Detect which cell encompasses the target text, then output its [X, Y] center coordinate. 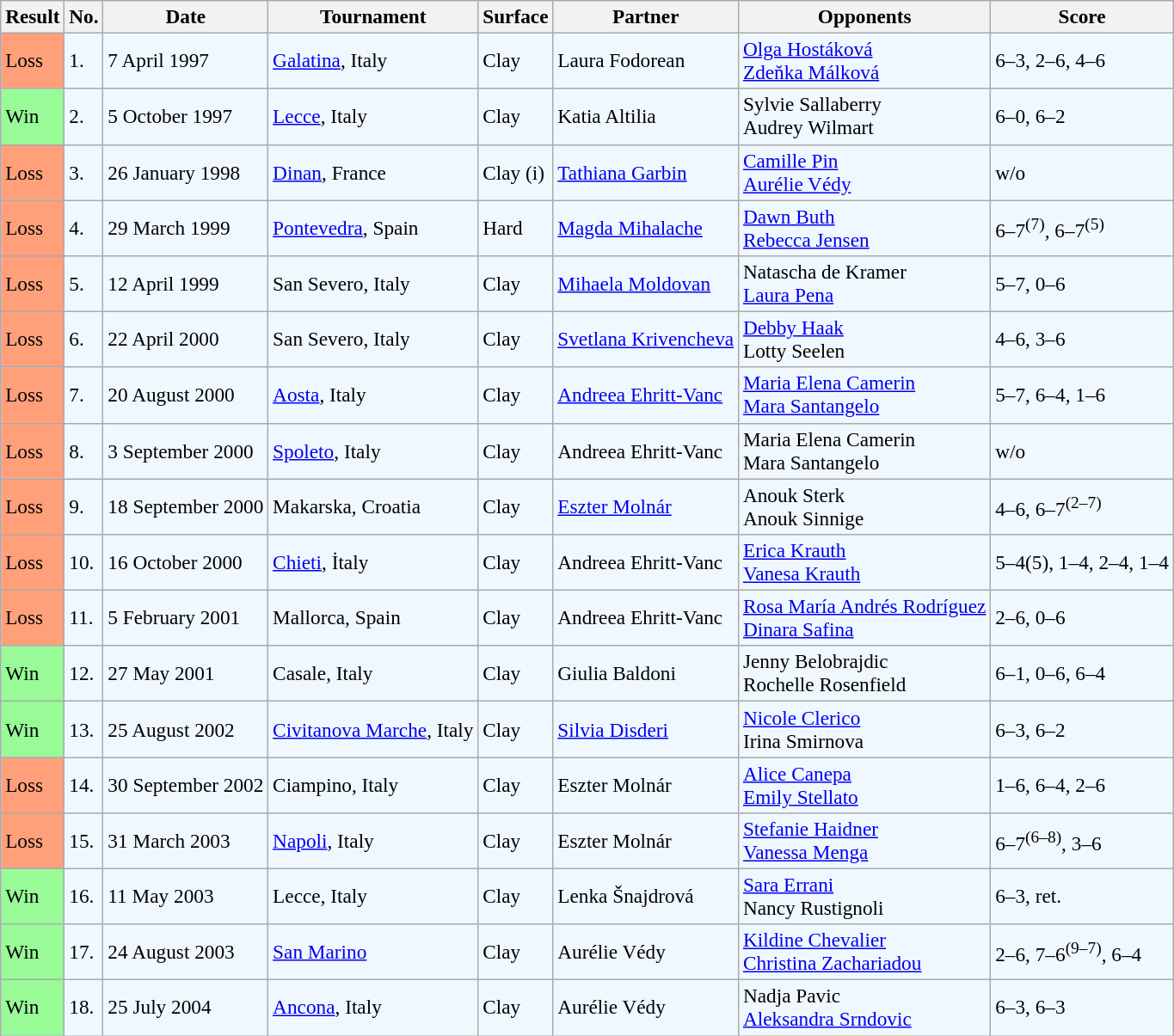
14. [84, 784]
Jenny Belobrajdic Rochelle Rosenfield [865, 674]
Mihaela Moldovan [646, 284]
18 September 2000 [186, 506]
Hard [516, 227]
Spoleto, Italy [373, 451]
7 April 1997 [186, 60]
6–7(6–8), 3–6 [1082, 841]
Result [33, 16]
6–0, 6–2 [1082, 117]
Napoli, Italy [373, 841]
6–3, 6–3 [1082, 1008]
San Marino [373, 953]
Stefanie Haidner Vanessa Menga [865, 841]
Sylvie Sallaberry Audrey Wilmart [865, 117]
5. [84, 284]
Olga Hostáková Zdeňka Málková [865, 60]
31 March 2003 [186, 841]
Dinan, France [373, 172]
1. [84, 60]
27 May 2001 [186, 674]
Magda Mihalache [646, 227]
Casale, Italy [373, 674]
25 July 2004 [186, 1008]
Date [186, 16]
26 January 1998 [186, 172]
Tathiana Garbin [646, 172]
Ancona, Italy [373, 1008]
16 October 2000 [186, 562]
Civitanova Marche, Italy [373, 729]
2–6, 7–6(9–7), 6–4 [1082, 953]
29 March 1999 [186, 227]
Natascha de Kramer Laura Pena [865, 284]
6–3, ret. [1082, 896]
Laura Fodorean [646, 60]
5 October 1997 [186, 117]
Giulia Baldoni [646, 674]
Nicole Clerico Irina Smirnova [865, 729]
22 April 2000 [186, 339]
20 August 2000 [186, 395]
6–3, 2–6, 4–6 [1082, 60]
Alice Canepa Emily Stellato [865, 784]
6–1, 0–6, 6–4 [1082, 674]
Camille Pin Aurélie Védy [865, 172]
Aosta, Italy [373, 395]
5–4(5), 1–4, 2–4, 1–4 [1082, 562]
3. [84, 172]
6–7(7), 6–7(5) [1082, 227]
Ciampino, Italy [373, 784]
11 May 2003 [186, 896]
24 August 2003 [186, 953]
4. [84, 227]
Katia Altilia [646, 117]
Svetlana Krivencheva [646, 339]
Sara Errani Nancy Rustignoli [865, 896]
Anouk Sterk Anouk Sinnige [865, 506]
13. [84, 729]
18. [84, 1008]
Erica Krauth Vanesa Krauth [865, 562]
15. [84, 841]
Mallorca, Spain [373, 617]
Rosa María Andrés Rodríguez Dinara Safina [865, 617]
Dawn Buth Rebecca Jensen [865, 227]
Lenka Šnajdrová [646, 896]
Surface [516, 16]
Nadja Pavic Aleksandra Srndovic [865, 1008]
5 February 2001 [186, 617]
6. [84, 339]
No. [84, 16]
1–6, 6–4, 2–6 [1082, 784]
Makarska, Croatia [373, 506]
4–6, 3–6 [1082, 339]
Pontevedra, Spain [373, 227]
11. [84, 617]
6–3, 6–2 [1082, 729]
25 August 2002 [186, 729]
Kildine Chevalier Christina Zachariadou [865, 953]
5–7, 0–6 [1082, 284]
Galatina, Italy [373, 60]
Opponents [865, 16]
Tournament [373, 16]
2–6, 0–6 [1082, 617]
5–7, 6–4, 1–6 [1082, 395]
Silvia Disderi [646, 729]
Clay (i) [516, 172]
12 April 1999 [186, 284]
16. [84, 896]
10. [84, 562]
8. [84, 451]
12. [84, 674]
Partner [646, 16]
Debby Haak Lotty Seelen [865, 339]
9. [84, 506]
Chieti, İtaly [373, 562]
17. [84, 953]
7. [84, 395]
3 September 2000 [186, 451]
2. [84, 117]
30 September 2002 [186, 784]
4–6, 6–7(2–7) [1082, 506]
Score [1082, 16]
